For the text-containing cell, return its midpoint in [X, Y] coordinate format. 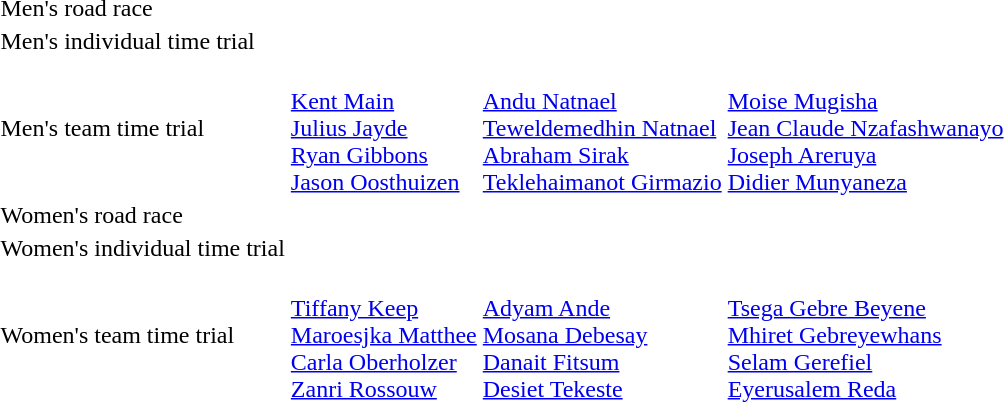
Andu NatnaelTeweldemedhin NatnaelAbraham SirakTeklehaimanot Girmazio [602, 128]
Kent MainJulius JaydeRyan GibbonsJason Oosthuizen [384, 128]
